Output the (X, Y) coordinate of the center of the cell containing the given text.  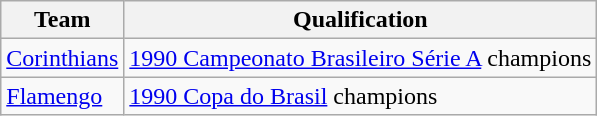
1990 Copa do Brasil champions (360, 96)
1990 Campeonato Brasileiro Série A champions (360, 58)
Qualification (360, 20)
Flamengo (62, 96)
Corinthians (62, 58)
Team (62, 20)
